Scan for the cell matching the given text and deliver its [X, Y] coordinate at center. 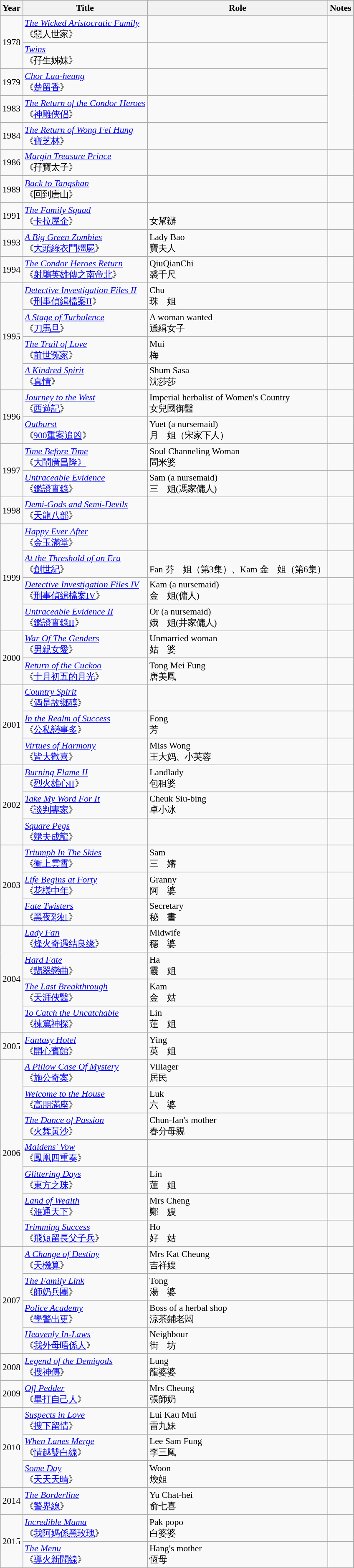
Virtues of Harmony 《皆大歡喜》 [85, 751]
Kam金 姑 [238, 992]
2000 [12, 658]
Detective Investigation Files II 《刑事偵緝檔案II》 [85, 296]
Villager 居民 [238, 1073]
Chor Lau-heung 《楚留香》 [85, 82]
1998 [12, 511]
Tong Mei Fung 唐美鳳 [238, 671]
Burning Flame II 《烈火雄心II》 [85, 778]
Outburst 《900重案追凶》 [85, 430]
Soul Channeling Woman 問米婆 [238, 457]
Off Pedder 《畢打自己人》 [85, 1394]
The Condor Heroes Return 《射鵰英雄傳之南帝北》 [85, 270]
2003 [12, 885]
Boss of a herbal shop 涼茶鋪老闆 [238, 1314]
Take My Word For It 《談判專家》 [85, 805]
Time Before Time 《大鬧廣昌隆》 [85, 457]
Shum Sasa 沈莎莎 [238, 377]
Mrs Cheng 鄭 嫂 [238, 1206]
2010 [12, 1447]
The Dance of Passion 《火舞黃沙》 [85, 1126]
女幫辦 [238, 216]
At the Threshold of an Era 《創世紀》 [85, 564]
Title [85, 8]
Mrs Cheung 張師奶 [238, 1394]
Ho 好 姑 [238, 1233]
Untraceable Evidence 《鑑證實錄》 [85, 484]
1996 [12, 417]
2008 [12, 1367]
The Return of the Condor Heroes 《神雕俠侣》 [85, 109]
Heavenly In-Laws 《我外母唔係人》 [85, 1340]
Happy Ever After 《金玉滿堂》 [85, 537]
Some Day 《天天天晴》 [85, 1474]
Suspects in Love 《搜下留情》 [85, 1421]
QiuQianChi 裘千尺 [238, 270]
Kam (a nursemaid) 金 姐(傭人) [238, 591]
Lady Bao 寶夫人 [238, 243]
Mui 梅 [238, 350]
Police Academy 《學警出更》 [85, 1314]
Fan 芬 姐（第3集）、Kam 金 姐（第6集） [238, 564]
A Change of Destiny 《天機算》 [85, 1260]
Year [12, 8]
Midwife穩 婆 [238, 939]
The Family Link 《師奶兵團》 [85, 1287]
Ha 霞 姐 [238, 966]
Tong湯 婆 [238, 1287]
2014 [12, 1501]
Fate Twisters 《黑夜彩虹》 [85, 912]
1994 [12, 270]
The Menu 《導火新聞線》 [85, 1555]
Lui Kau Mui雷九妹 [238, 1421]
Woon 煥姐 [238, 1474]
Detective Investigation Files IV 《刑事偵緝檔案IV》 [85, 591]
1983 [12, 109]
Lin 蓮 姐 [238, 1180]
1984 [12, 136]
1989 [12, 190]
2005 [12, 1046]
1991 [12, 216]
2009 [12, 1394]
Back to Tangshan 《回到唐山》 [85, 190]
Land of Wealth 《滙通天下》 [85, 1206]
Fantasy Hotel 《開心賓館》 [85, 1046]
Sam (a nursemaid) 三 姐(馮家傭人) [238, 484]
Neighbour街 坊 [238, 1340]
A Pillow Case Of Mystery 《施公奇案》 [85, 1073]
Welcome to the House 《高朋滿座》 [85, 1100]
2006 [12, 1153]
Lee Sam Fung 李三鳳 [238, 1447]
Luk 六 婆 [238, 1100]
Maidens' Vow 《鳳凰四重奏》 [85, 1153]
A woman wanted 通緝女子 [238, 323]
Mrs Kat Cheung 吉祥嫂 [238, 1260]
The Last Breakthrough 《天涯俠醫》 [85, 992]
Secretary 秘 書 [238, 912]
Chun-fan's mother 春分母親 [238, 1126]
Ying 英 姐 [238, 1046]
Notes [341, 8]
1986 [12, 162]
Triumph In The Skies 《衝上雲霄》 [85, 859]
Lung 龍婆婆 [238, 1367]
The Wicked Aristocratic Family 《惡人世家》 [85, 29]
Square Pegs 《戇夫成龍》 [85, 832]
The Borderline 《警界線》 [85, 1501]
The Trail of Love 《前世冤家》 [85, 350]
Trimming Success 《飛短留長父子兵》 [85, 1233]
Untraceable Evidence II 《鑑證實錄II》 [85, 618]
The Family Squad 《卡拉屋企》 [85, 216]
2001 [12, 725]
Hang's mother恆母 [238, 1555]
Sam 三 嬸 [238, 859]
1979 [12, 82]
2007 [12, 1300]
A Stage of Turbulence 《刀馬旦》 [85, 323]
2002 [12, 805]
War Of The Genders 《男親女愛》 [85, 645]
1997 [12, 470]
2004 [12, 979]
Legend of the Demigods 《搜神傳》 [85, 1367]
Cheuk Siu-bing 卓小冰 [238, 805]
Or (a nursemaid)娥 姐(井家傭人) [238, 618]
The Return of Wong Fei Hung《寶芝林》 [85, 136]
Incredible Mama 《我阿媽係黑玫瑰》 [85, 1528]
1999 [12, 577]
Yu Chat-hei俞七喜 [238, 1501]
Chu 珠 姐 [238, 296]
Journey to the West 《西遊記》 [85, 404]
Imperial herbalist of Women's Country 女兒國御醫 [238, 404]
Yuet (a nursemaid) 月 姐（宋家下人） [238, 430]
Fong 芳 [238, 725]
Life Begins at Forty 《花樣中年》 [85, 885]
Lin蓮 姐 [238, 1019]
A Big Green Zombies 《大頭綠衣鬥殭屍》 [85, 243]
Demi-Gods and Semi-Devils 《天龍八部》 [85, 511]
Role [238, 8]
1978 [12, 42]
Margin Treasure Prince 《孖寶太子》 [85, 162]
Twins 《孖生姊妺》 [85, 56]
A Kindred Spirit 《真情》 [85, 377]
Unmarried woman 姑 婆 [238, 645]
Return of the Cuckoo 《十月初五的月光》 [85, 671]
Miss Wong 王大妈、小芙蓉 [238, 751]
1993 [12, 243]
In the Realm of Success 《公私戀事多》 [85, 725]
Pak popo白婆婆 [238, 1528]
2015 [12, 1541]
Hard Fate 《翡翠戀曲》 [85, 966]
Granny 阿 婆 [238, 885]
Glittering Days 《東方之珠》 [85, 1180]
Lady Fan 《烽火奇遇结良缘》 [85, 939]
To Catch the Uncatchable 《棟篤神探》 [85, 1019]
When Lanes Merge 《情越雙白線》 [85, 1447]
1995 [12, 336]
Landlady 包租婆 [238, 778]
Country Spirit 《酒是故鄉醇》 [85, 698]
